Return (x, y) of the center of cell containing provided text 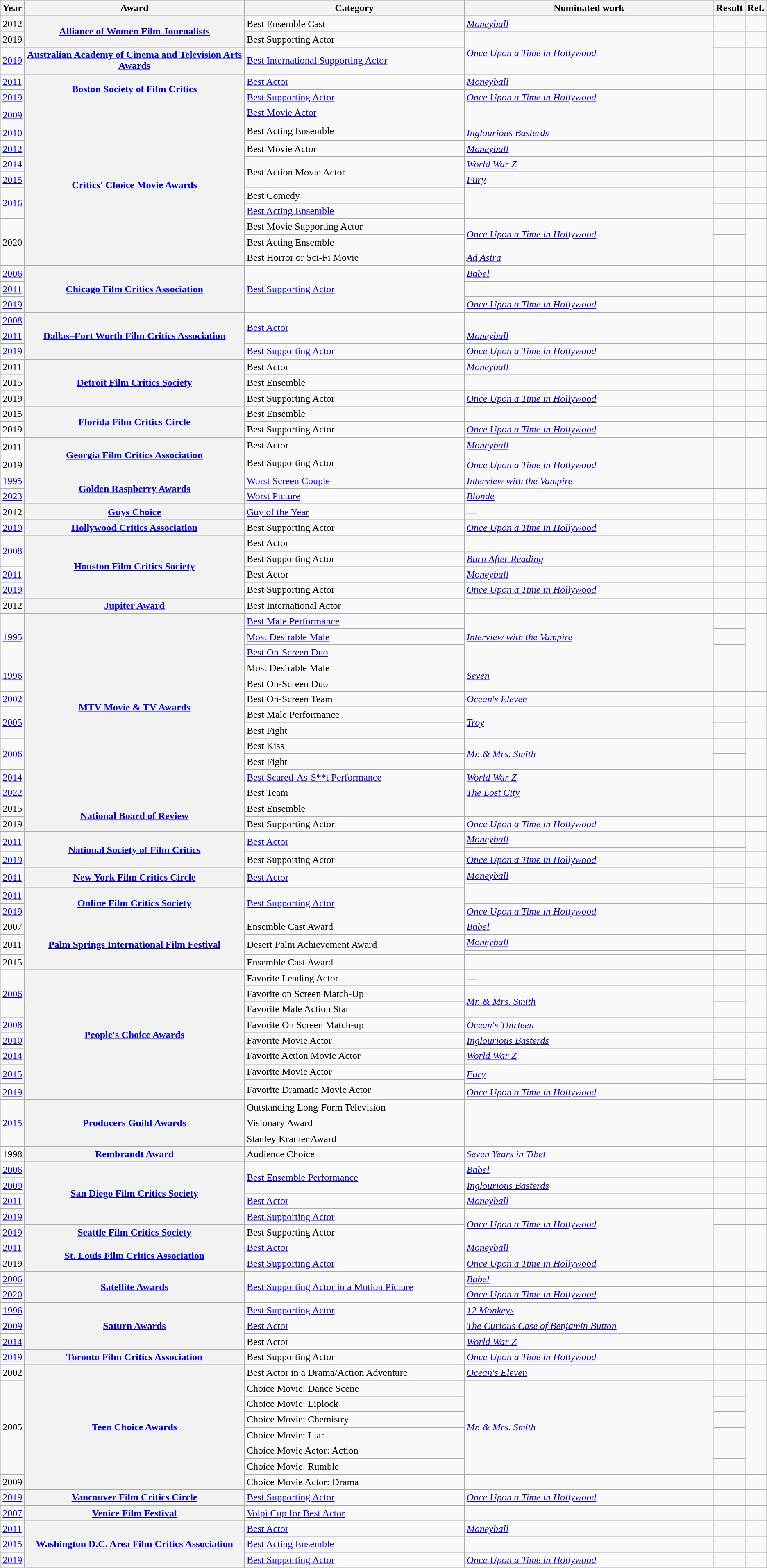
Best Ensemble Cast (354, 24)
The Curious Case of Benjamin Button (589, 1326)
Australian Academy of Cinema and Television Arts Awards (134, 61)
Producers Guild Awards (134, 1123)
San Diego Film Critics Society (134, 1193)
Online Film Critics Society (134, 903)
Boston Society of Film Critics (134, 89)
Volpi Cup for Best Actor (354, 1513)
Favorite Leading Actor (354, 978)
Outstanding Long-Form Television (354, 1107)
Best Action Movie Actor (354, 172)
Category (354, 8)
New York Film Critics Circle (134, 877)
Ad Astra (589, 258)
National Society of Film Critics (134, 849)
Blonde (589, 496)
Favorite Male Action Star (354, 1009)
Best On-Screen Team (354, 699)
MTV Movie & TV Awards (134, 707)
Best Movie Supporting Actor (354, 227)
2023 (12, 496)
Worst Picture (354, 496)
Favorite on Screen Match-Up (354, 994)
Florida Film Critics Circle (134, 421)
1998 (12, 1154)
2016 (12, 203)
Best International Supporting Actor (354, 61)
National Board of Review (134, 816)
Toronto Film Critics Association (134, 1357)
2022 (12, 793)
Hollywood Critics Association (134, 528)
Favorite Dramatic Movie Actor (354, 1090)
Choice Movie: Chemistry (354, 1420)
Choice Movie: Liar (354, 1435)
Chicago Film Critics Association (134, 289)
Palm Springs International Film Festival (134, 944)
Audience Choice (354, 1154)
Houston Film Critics Society (134, 567)
St. Louis Film Critics Association (134, 1256)
Detroit Film Critics Society (134, 382)
Best Comedy (354, 196)
12 Monkeys (589, 1310)
Desert Palm Achievement Award (354, 944)
The Lost City (589, 793)
Seattle Film Critics Society (134, 1232)
Satellite Awards (134, 1287)
Golden Raspberry Awards (134, 489)
Guy of the Year (354, 512)
Worst Screen Couple (354, 481)
Alliance of Women Film Journalists (134, 32)
People's Choice Awards (134, 1035)
Best International Actor (354, 605)
Seven Years in Tibet (589, 1154)
Result (729, 8)
Award (134, 8)
Dallas–Fort Worth Film Critics Association (134, 336)
Burn After Reading (589, 559)
Ocean's Thirteen (589, 1025)
Best Scared-As-S**t Performance (354, 777)
Choice Movie Actor: Action (354, 1451)
Choice Movie: Rumble (354, 1466)
Teen Choice Awards (134, 1427)
Best Actor in a Drama/Action Adventure (354, 1372)
Best Team (354, 793)
Saturn Awards (134, 1326)
Washington D.C. Area Film Critics Association (134, 1544)
Choice Movie Actor: Drama (354, 1482)
Best Ensemble Performance (354, 1178)
Vancouver Film Critics Circle (134, 1497)
Jupiter Award (134, 605)
Best Horror or Sci-Fi Movie (354, 258)
Favorite Action Movie Actor (354, 1056)
Critics' Choice Movie Awards (134, 185)
Best Supporting Actor in a Motion Picture (354, 1287)
Best Kiss (354, 746)
Visionary Award (354, 1123)
Troy (589, 723)
Choice Movie: Dance Scene (354, 1388)
Stanley Kramer Award (354, 1138)
Rembrandt Award (134, 1154)
Ref. (756, 8)
Georgia Film Critics Association (134, 455)
Guys Choice (134, 512)
Venice Film Festival (134, 1513)
Favorite On Screen Match-up (354, 1025)
Nominated work (589, 8)
Seven (589, 676)
Year (12, 8)
Choice Movie: Liplock (354, 1404)
